Locate the cell with the specified text and output its [X, Y] center coordinate. 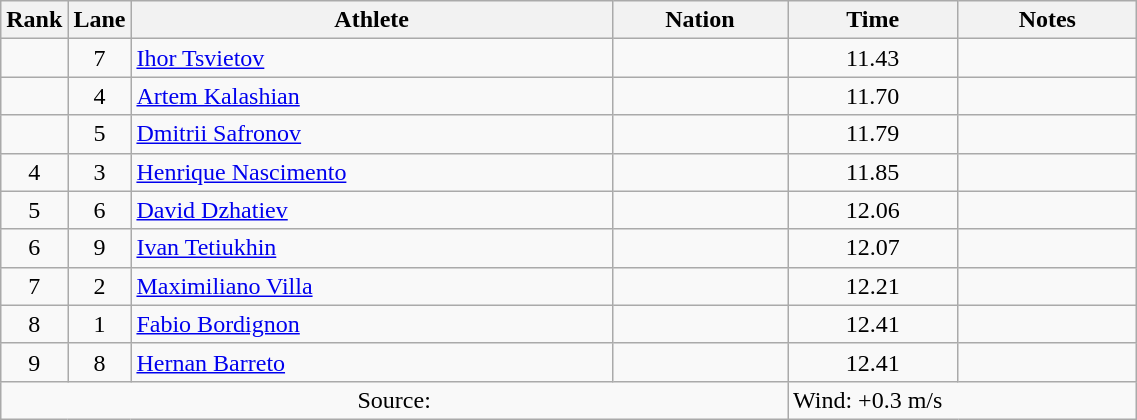
11.70 [873, 96]
Dmitrii Safronov [372, 134]
Nation [700, 20]
2 [100, 286]
12.07 [873, 248]
11.43 [873, 58]
Rank [34, 20]
Hernan Barreto [372, 362]
Notes [1048, 20]
David Dzhatiev [372, 210]
Ivan Tetiukhin [372, 248]
Source: [394, 400]
Time [873, 20]
Lane [100, 20]
12.21 [873, 286]
Henrique Nascimento [372, 172]
11.85 [873, 172]
11.79 [873, 134]
3 [100, 172]
Fabio Bordignon [372, 324]
Athlete [372, 20]
12.06 [873, 210]
Artem Kalashian [372, 96]
Ihor Tsvietov [372, 58]
Wind: +0.3 m/s [962, 400]
Maximiliano Villa [372, 286]
1 [100, 324]
